Capture the cell that displays the provided text and extract its [X, Y] central coordinate. 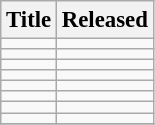
Title [29, 20]
Released [104, 20]
